Search for the cell housing the specified text and yield its (x, y) center coordinate. 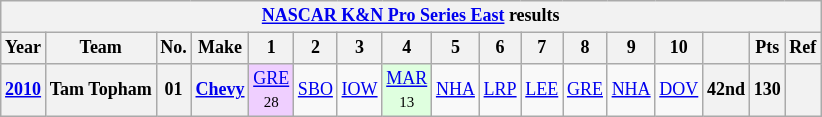
Pts (767, 48)
4 (407, 48)
01 (174, 90)
6 (500, 48)
Make (220, 48)
3 (360, 48)
7 (542, 48)
GRE (586, 90)
NASCAR K&N Pro Series East results (411, 16)
Ref (803, 48)
130 (767, 90)
Chevy (220, 90)
Year (24, 48)
No. (174, 48)
Team (100, 48)
SBO (316, 90)
1 (272, 48)
LEE (542, 90)
MAR13 (407, 90)
42nd (726, 90)
10 (679, 48)
GRE28 (272, 90)
9 (631, 48)
IOW (360, 90)
2 (316, 48)
LRP (500, 90)
Tam Topham (100, 90)
DOV (679, 90)
5 (456, 48)
2010 (24, 90)
8 (586, 48)
